From the cell containing the given text, extract its center point as (x, y) coordinate. 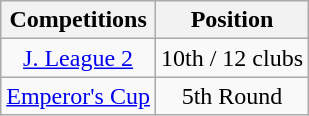
Emperor's Cup (78, 96)
10th / 12 clubs (232, 58)
Position (232, 20)
Competitions (78, 20)
J. League 2 (78, 58)
5th Round (232, 96)
